For the text-containing cell, return its midpoint in [x, y] coordinate format. 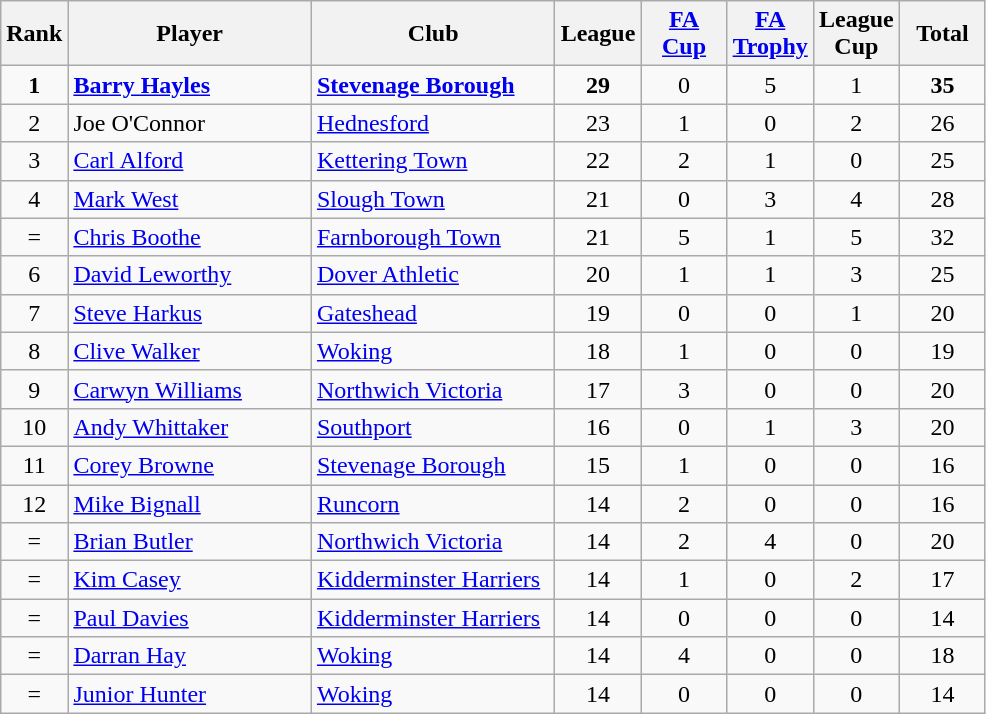
Total [942, 34]
Carl Alford [190, 161]
11 [34, 465]
League Cup [856, 34]
Player [190, 34]
Slough Town [433, 199]
Mike Bignall [190, 503]
26 [942, 123]
Dover Athletic [433, 275]
FA Cup [684, 34]
22 [598, 161]
29 [598, 85]
Farnborough Town [433, 237]
David Leworthy [190, 275]
Chris Boothe [190, 237]
Andy Whittaker [190, 427]
12 [34, 503]
Rank [34, 34]
15 [598, 465]
Barry Hayles [190, 85]
Runcorn [433, 503]
6 [34, 275]
Kim Casey [190, 580]
10 [34, 427]
Darran Hay [190, 656]
Kettering Town [433, 161]
8 [34, 351]
35 [942, 85]
Carwyn Williams [190, 389]
Joe O'Connor [190, 123]
Club [433, 34]
32 [942, 237]
Corey Browne [190, 465]
Brian Butler [190, 542]
28 [942, 199]
FA Trophy [770, 34]
Steve Harkus [190, 313]
Southport [433, 427]
Mark West [190, 199]
Clive Walker [190, 351]
Paul Davies [190, 618]
7 [34, 313]
League [598, 34]
Junior Hunter [190, 694]
Gateshead [433, 313]
9 [34, 389]
Hednesford [433, 123]
23 [598, 123]
